Detect which cell encompasses the target text, then output its (X, Y) center coordinate. 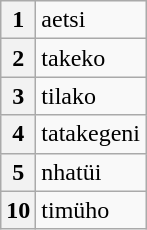
tilako (91, 96)
tatakegeni (91, 134)
aetsi (91, 20)
takeko (91, 58)
4 (18, 134)
nhatüi (91, 172)
timüho (91, 210)
10 (18, 210)
2 (18, 58)
1 (18, 20)
5 (18, 172)
3 (18, 96)
